Detect which cell encompasses the target text, then output its (x, y) center coordinate. 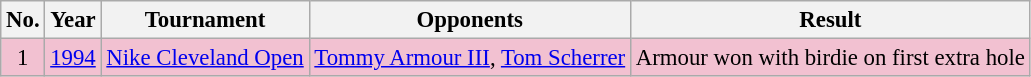
Tournament (205, 20)
Armour won with birdie on first extra hole (830, 58)
Result (830, 20)
1994 (73, 58)
No. (23, 20)
Opponents (470, 20)
Nike Cleveland Open (205, 58)
Tommy Armour III, Tom Scherrer (470, 58)
Year (73, 20)
1 (23, 58)
